Pinpoint the cell where the given text exists, returning its [X, Y] midpoint coordinate. 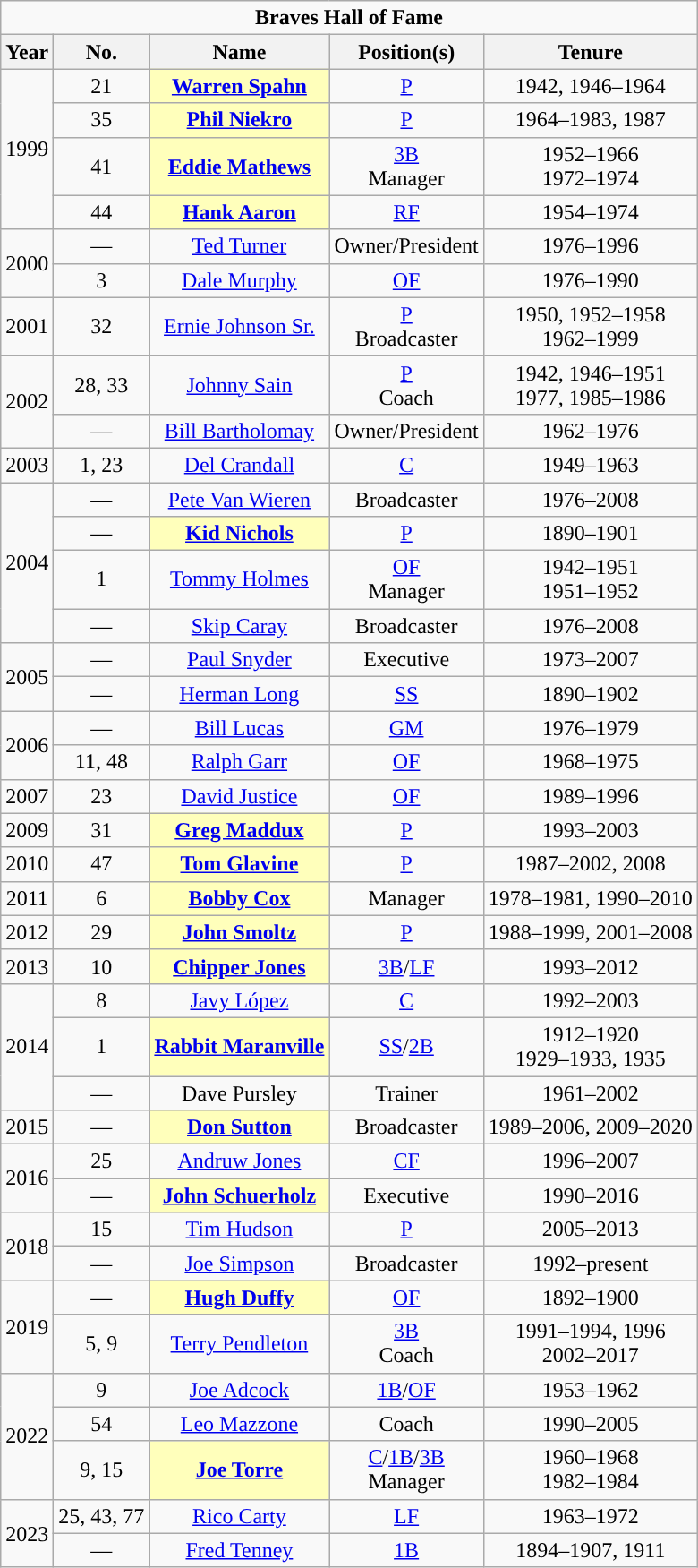
Braves Hall of Fame [349, 18]
3BManager [406, 167]
1996–2007 [591, 1161]
2010 [27, 864]
Bill Lucas [240, 728]
1992–2003 [591, 1000]
Bobby Cox [240, 898]
1B/OF [406, 1390]
Eddie Mathews [240, 167]
2012 [27, 932]
Kid Nichols [240, 534]
Pete Van Wieren [240, 499]
1989–2006, 2009–2020 [591, 1127]
1999 [27, 149]
1973–2007 [591, 660]
8 [102, 1000]
PCoach [406, 385]
RF [406, 212]
David Justice [240, 796]
Ted Turner [240, 246]
Leo Mazzone [240, 1424]
1942, 1946–19511977, 1985–1986 [591, 385]
1890–1902 [591, 694]
Greg Maddux [240, 830]
1988–1999, 2001–2008 [591, 932]
1990–2005 [591, 1424]
2013 [27, 966]
2003 [27, 465]
1949–1963 [591, 465]
2005 [27, 677]
1894–1907, 1911 [591, 1550]
Ralph Garr [240, 762]
2004 [27, 562]
1960–1968 1982–1984 [591, 1470]
1964–1983, 1987 [591, 120]
Joe Simpson [240, 1264]
Chipper Jones [240, 966]
1962–1976 [591, 431]
47 [102, 864]
Tom Glavine [240, 864]
2019 [27, 1327]
Position(s) [406, 52]
1953–1962 [591, 1390]
CF [406, 1161]
3 [102, 280]
Warren Spahn [240, 86]
31 [102, 830]
1976–1996 [591, 246]
2023 [27, 1533]
54 [102, 1424]
Joe Torre [240, 1470]
Name [240, 52]
1976–1990 [591, 280]
PBroadcaster [406, 326]
OFManager [406, 580]
Dale Murphy [240, 280]
2000 [27, 263]
1990–2016 [591, 1195]
1991–1994, 19962002–2017 [591, 1343]
Javy López [240, 1000]
Tim Hudson [240, 1230]
Dave Pursley [240, 1093]
Hank Aaron [240, 212]
Skip Caray [240, 626]
41 [102, 167]
1912–19201929–1933, 1935 [591, 1046]
Year [27, 52]
10 [102, 966]
2006 [27, 745]
1, 23 [102, 465]
15 [102, 1230]
1993–2012 [591, 966]
2015 [27, 1127]
Joe Adcock [240, 1390]
9, 15 [102, 1470]
9 [102, 1390]
Del Crandall [240, 465]
1890–1901 [591, 534]
1950, 1952–19581962–1999 [591, 326]
1961–2002 [591, 1093]
Paul Snyder [240, 660]
Hugh Duffy [240, 1298]
SS [406, 694]
2011 [27, 898]
25 [102, 1161]
2007 [27, 796]
1942–19511951–1952 [591, 580]
2022 [27, 1436]
2014 [27, 1046]
Terry Pendleton [240, 1343]
1942, 1946–1964 [591, 86]
2002 [27, 401]
2005–2013 [591, 1230]
John Schuerholz [240, 1195]
Trainer [406, 1093]
32 [102, 326]
Phil Niekro [240, 120]
2001 [27, 326]
Herman Long [240, 694]
1968–1975 [591, 762]
1992–present [591, 1264]
1952–19661972–1974 [591, 167]
1892–1900 [591, 1298]
2018 [27, 1247]
44 [102, 212]
Ernie Johnson Sr. [240, 326]
Tommy Holmes [240, 580]
John Smoltz [240, 932]
C/1B/3BManager [406, 1470]
29 [102, 932]
28, 33 [102, 385]
21 [102, 86]
No. [102, 52]
GM [406, 728]
Fred Tenney [240, 1550]
LF [406, 1516]
5, 9 [102, 1343]
1963–1972 [591, 1516]
Coach [406, 1424]
Tenure [591, 52]
SS/2B [406, 1046]
1954–1974 [591, 212]
2016 [27, 1178]
Andruw Jones [240, 1161]
1987–2002, 2008 [591, 864]
1978–1981, 1990–2010 [591, 898]
1976–1979 [591, 728]
25, 43, 77 [102, 1516]
3BCoach [406, 1343]
1989–1996 [591, 796]
Don Sutton [240, 1127]
1993–2003 [591, 830]
23 [102, 796]
Johnny Sain [240, 385]
6 [102, 898]
3B/LF [406, 966]
Rico Carty [240, 1516]
Bill Bartholomay [240, 431]
Manager [406, 898]
11, 48 [102, 762]
35 [102, 120]
2009 [27, 830]
1B [406, 1550]
Rabbit Maranville [240, 1046]
